Scan for the cell matching the given text and deliver its (X, Y) coordinate at center. 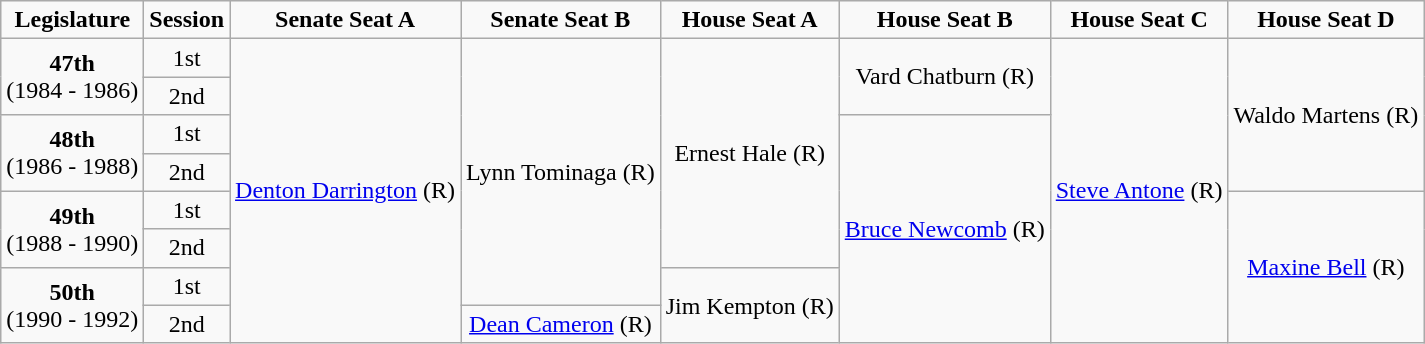
47th (1984 - 1986) (72, 77)
Session (187, 20)
Denton Darrington (R) (346, 191)
Vard Chatburn (R) (944, 77)
Lynn Tominaga (R) (561, 172)
50th (1990 - 1992) (72, 305)
Dean Cameron (R) (561, 324)
Waldo Martens (R) (1326, 115)
Senate Seat A (346, 20)
Ernest Hale (R) (750, 153)
48th (1986 - 1988) (72, 153)
House Seat C (1139, 20)
Jim Kempton (R) (750, 305)
House Seat A (750, 20)
House Seat D (1326, 20)
Senate Seat B (561, 20)
Bruce Newcomb (R) (944, 229)
49th (1988 - 1990) (72, 229)
House Seat B (944, 20)
Legislature (72, 20)
Steve Antone (R) (1139, 191)
Maxine Bell (R) (1326, 267)
